Detect which cell encompasses the target text, then output its (x, y) center coordinate. 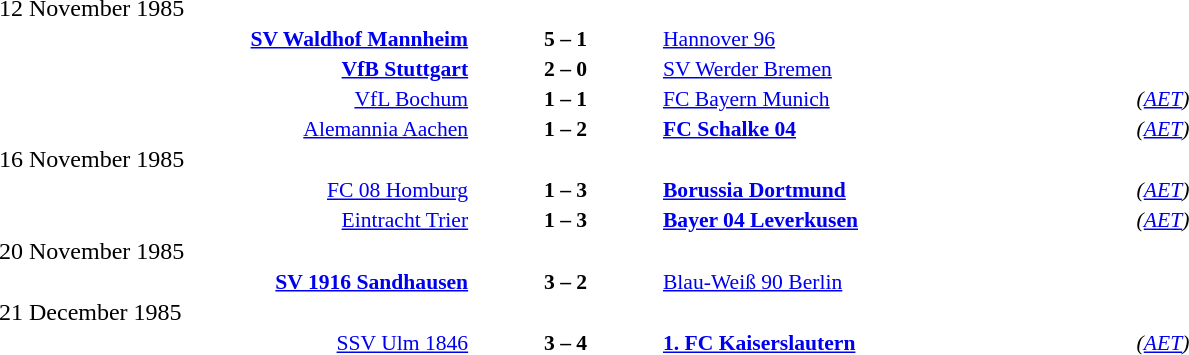
2 – 0 (566, 68)
3 – 2 (566, 282)
Borussia Dortmund (897, 190)
5 – 1 (566, 38)
FC Bayern Munich (897, 98)
1 – 1 (566, 98)
Hannover 96 (897, 38)
1 – 2 (566, 128)
SV Werder Bremen (897, 68)
Blau-Weiß 90 Berlin (897, 282)
Bayer 04 Leverkusen (897, 220)
FC Schalke 04 (897, 128)
